Scan for the cell matching the given text and deliver its (X, Y) coordinate at center. 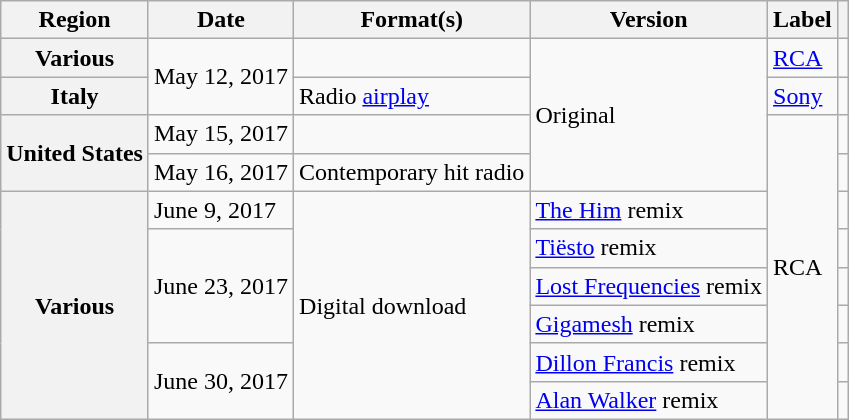
Alan Walker remix (649, 400)
Italy (75, 96)
Dillon Francis remix (649, 362)
Region (75, 20)
Tiësto remix (649, 248)
Contemporary hit radio (412, 172)
Date (220, 20)
United States (75, 153)
June 9, 2017 (220, 210)
Original (649, 115)
May 16, 2017 (220, 172)
Sony (803, 96)
The Him remix (649, 210)
Radio airplay (412, 96)
June 30, 2017 (220, 381)
May 12, 2017 (220, 77)
Version (649, 20)
Label (803, 20)
Gigamesh remix (649, 324)
Format(s) (412, 20)
May 15, 2017 (220, 134)
Digital download (412, 305)
June 23, 2017 (220, 286)
Lost Frequencies remix (649, 286)
